From the cell containing the given text, extract its center point as [x, y] coordinate. 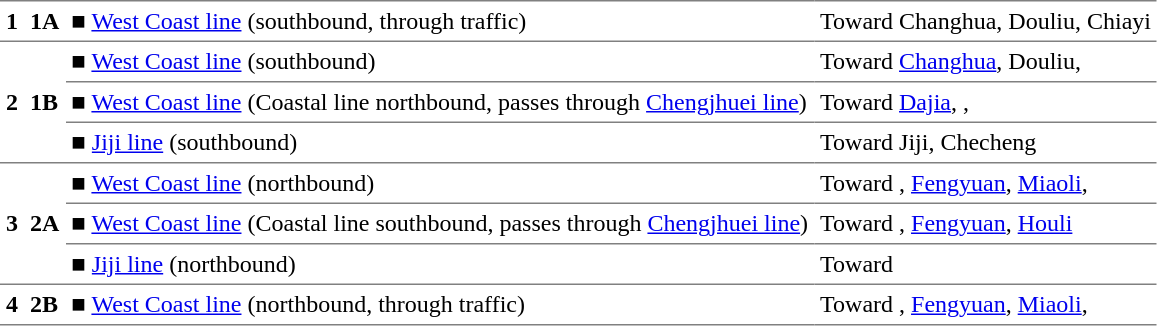
■ West Coast line (southbound) [440, 62]
1A [44, 21]
1B [44, 103]
2A [44, 225]
■ West Coast line (southbound, through traffic) [440, 21]
3 [12, 225]
■ West Coast line (northbound, through traffic) [440, 305]
Toward Dajia, , [986, 102]
■ West Coast line (Coastal line northbound, passes through Chengjhuei line) [440, 102]
Toward Jiji, Checheng [986, 143]
Toward Changhua, Douliu, [986, 62]
2B [44, 305]
Toward , Fengyuan, Houli [986, 224]
■ West Coast line (Coastal line southbound, passes through Chengjhuei line) [440, 224]
■ Jiji line (northbound) [440, 264]
Toward [986, 264]
■ West Coast line (northbound) [440, 184]
1 [12, 21]
■ Jiji line (southbound) [440, 143]
4 [12, 305]
Toward Changhua, Douliu, Chiayi [986, 21]
2 [12, 103]
